Extract the (X, Y) coordinate from the center of the cell holding the provided text.  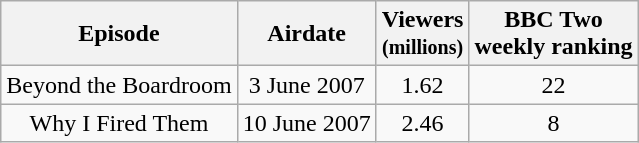
3 June 2007 (306, 85)
Airdate (306, 34)
Episode (119, 34)
10 June 2007 (306, 123)
2.46 (422, 123)
Beyond the Boardroom (119, 85)
Why I Fired Them (119, 123)
BBC Twoweekly ranking (554, 34)
22 (554, 85)
Viewers(millions) (422, 34)
1.62 (422, 85)
8 (554, 123)
